Find where the given text appears and provide that cell's center as (x, y) coordinate. 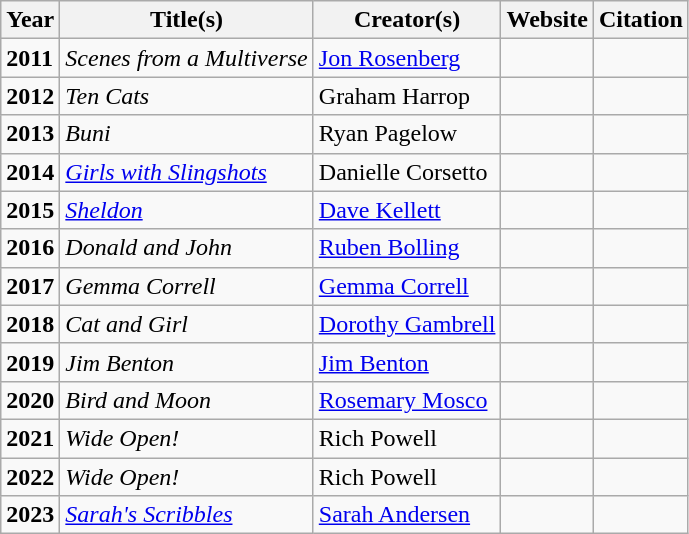
Creator(s) (407, 20)
2013 (30, 134)
2012 (30, 96)
2020 (30, 400)
Dave Kellett (407, 210)
Bird and Moon (186, 400)
2016 (30, 248)
Girls with Slingshots (186, 172)
2018 (30, 324)
2021 (30, 438)
Title(s) (186, 20)
2011 (30, 58)
Donald and John (186, 248)
Ten Cats (186, 96)
2022 (30, 477)
2023 (30, 515)
2014 (30, 172)
Jon Rosenberg (407, 58)
Rosemary Mosco (407, 400)
Website (547, 20)
Sarah's Scribbles (186, 515)
Buni (186, 134)
Scenes from a Multiverse (186, 58)
2019 (30, 362)
Cat and Girl (186, 324)
Sheldon (186, 210)
Citation (640, 20)
Danielle Corsetto (407, 172)
Ryan Pagelow (407, 134)
Dorothy Gambrell (407, 324)
Ruben Bolling (407, 248)
2017 (30, 286)
Year (30, 20)
Sarah Andersen (407, 515)
2015 (30, 210)
Graham Harrop (407, 96)
